Return [X, Y] of the center of cell containing provided text 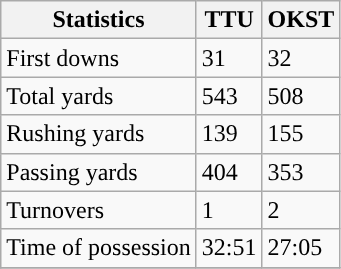
First downs [99, 58]
1 [229, 210]
32:51 [229, 248]
404 [229, 172]
TTU [229, 20]
508 [301, 96]
2 [301, 210]
27:05 [301, 248]
Turnovers [99, 210]
155 [301, 134]
Passing yards [99, 172]
543 [229, 96]
31 [229, 58]
Rushing yards [99, 134]
Time of possession [99, 248]
353 [301, 172]
OKST [301, 20]
32 [301, 58]
Total yards [99, 96]
Statistics [99, 20]
139 [229, 134]
